Identify which cell holds the provided text, then report its (X, Y) central coordinate. 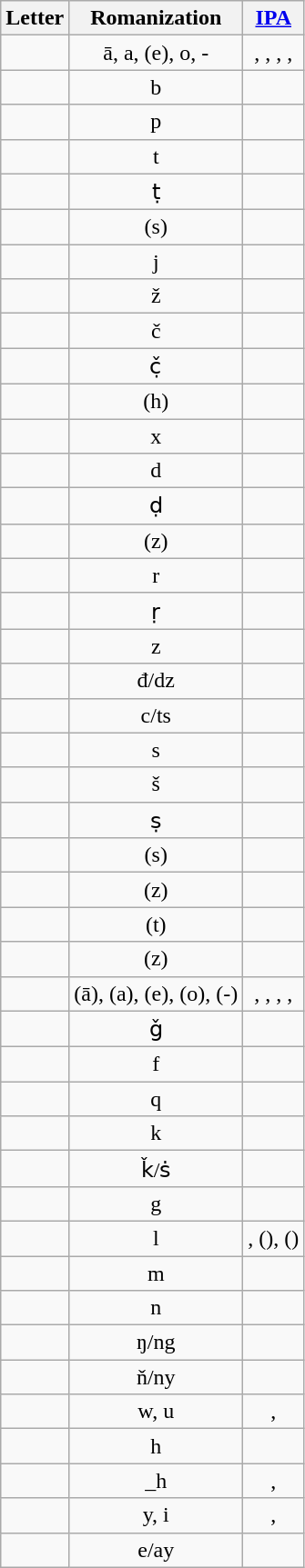
d (157, 471)
q (157, 1099)
(ā), (a), (e), (o), (-) (157, 994)
ṭ (157, 192)
(h) (157, 401)
x (157, 435)
č (157, 331)
, (), () (273, 1238)
f (157, 1064)
p (157, 122)
č̣ (157, 366)
l (157, 1238)
(t) (157, 924)
c/ts (157, 715)
ǧ (157, 1029)
š (157, 784)
ṛ (157, 611)
j (157, 262)
Romanization (157, 18)
e/ay (157, 1550)
m (157, 1273)
t (157, 156)
y, i (157, 1515)
k (157, 1134)
n (157, 1308)
ŋ/ng (157, 1343)
ṣ (157, 820)
ž (157, 296)
s (157, 750)
ǩ/ṡ (157, 1169)
ḍ (157, 506)
w, u (157, 1412)
ň/ny (157, 1377)
IPA (273, 18)
z (157, 646)
h (157, 1446)
_h (157, 1481)
ā, a, (e), o, - (157, 53)
g (157, 1203)
đ/dz (157, 681)
Letter (35, 18)
r (157, 575)
b (157, 87)
